Return the (x, y) coordinate for the center point of the cell that contains the specified text.  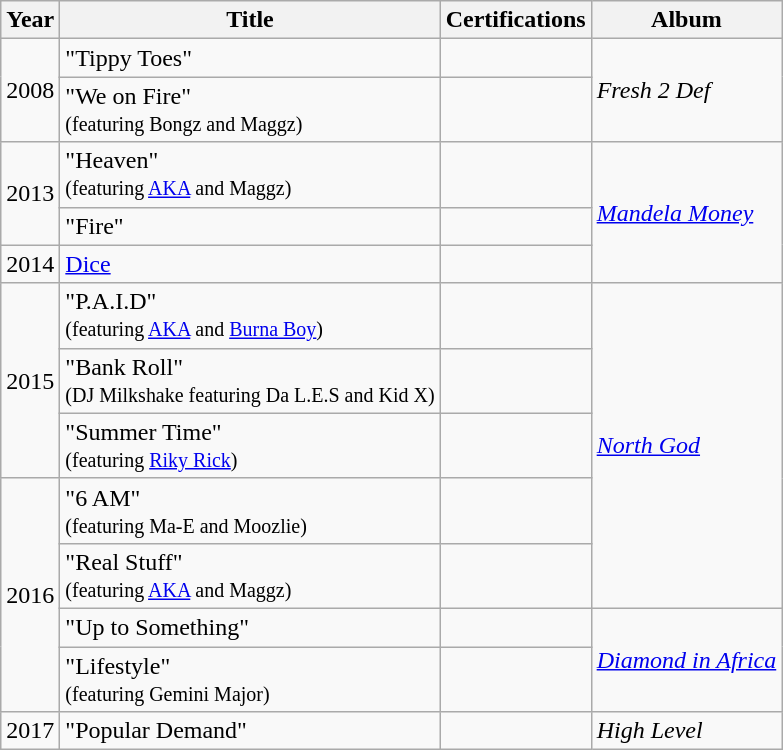
"6 AM"(featuring Ma-E and Moozlie) (250, 510)
"Real Stuff"(featuring AKA and Maggz) (250, 576)
"Summer Time"(featuring Riky Rick) (250, 446)
North God (686, 446)
Title (250, 20)
Diamond in Africa (686, 660)
High Level (686, 731)
"Bank Roll"(DJ Milkshake featuring Da L.E.S and Kid X) (250, 380)
Dice (250, 264)
"Heaven"(featuring AKA and Maggz) (250, 174)
Year (30, 20)
"P.A.I.D"(featuring AKA and Burna Boy) (250, 316)
Mandela Money (686, 212)
Album (686, 20)
2015 (30, 380)
2016 (30, 594)
2008 (30, 90)
"Popular Demand" (250, 731)
"Lifestyle"(featuring Gemini Major) (250, 678)
"Tippy Toes" (250, 58)
"Up to Something" (250, 627)
Certifications (516, 20)
"Fire" (250, 226)
2013 (30, 194)
"We on Fire"(featuring Bongz and Maggz) (250, 110)
Fresh 2 Def (686, 90)
2014 (30, 264)
2017 (30, 731)
